For the text-containing cell, return its midpoint in [X, Y] coordinate format. 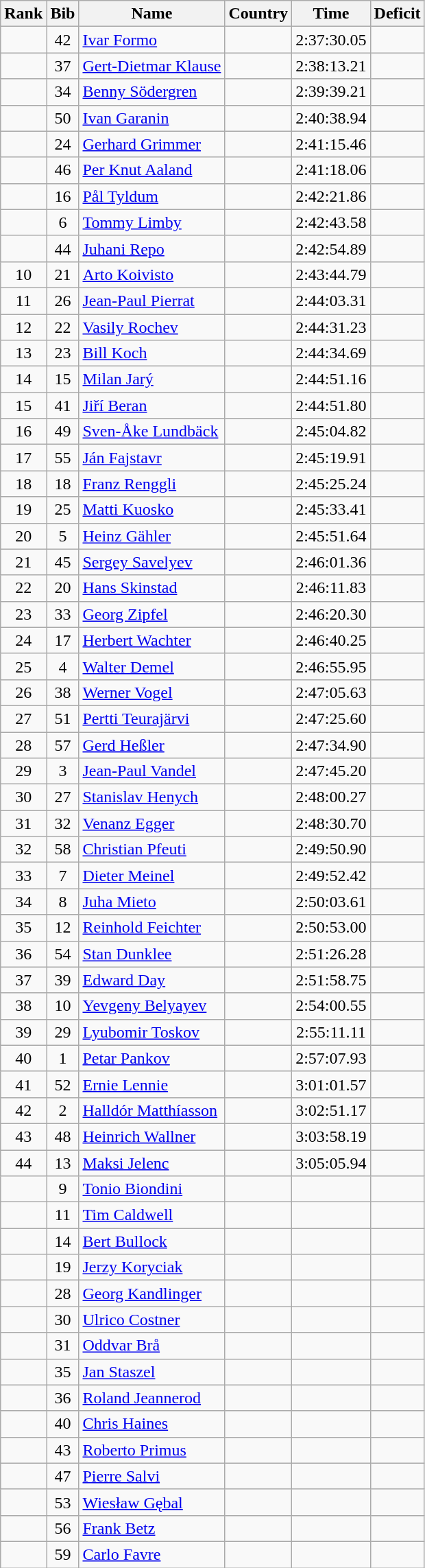
1 [63, 1058]
2:37:30.05 [331, 40]
Name [152, 14]
2:50:03.61 [331, 902]
Ulrico Costner [152, 1320]
2:42:54.89 [331, 248]
2:49:52.42 [331, 876]
Jean-Paul Pierrat [152, 301]
57 [63, 745]
2:46:11.83 [331, 588]
2:46:01.36 [331, 562]
2:49:50.90 [331, 850]
2:41:15.46 [331, 144]
Petar Pankov [152, 1058]
46 [63, 170]
8 [63, 902]
Gert-Dietmar Klause [152, 66]
2:45:25.24 [331, 484]
9 [63, 1189]
2:47:34.90 [331, 745]
Bill Koch [152, 353]
2:45:19.91 [331, 458]
Heinz Gähler [152, 536]
55 [63, 458]
4 [63, 666]
49 [63, 432]
Time [331, 14]
Bib [63, 14]
Christian Pfeuti [152, 850]
50 [63, 118]
Benny Södergren [152, 92]
Frank Betz [152, 1528]
Edward Day [152, 980]
Vasily Rochev [152, 327]
Jan Staszel [152, 1372]
Pierre Salvi [152, 1476]
Heinrich Wallner [152, 1136]
2:38:13.21 [331, 66]
Lyubomir Toskov [152, 1032]
Matti Kuosko [152, 510]
53 [63, 1502]
Carlo Favre [152, 1554]
2:51:58.75 [331, 980]
Country [258, 14]
Herbert Wachter [152, 640]
2:44:51.16 [331, 379]
Bert Bullock [152, 1241]
2:54:00.55 [331, 1006]
Ivan Garanin [152, 118]
2:41:18.06 [331, 170]
Georg Zipfel [152, 614]
Juha Mieto [152, 902]
2:47:05.63 [331, 692]
2:48:00.27 [331, 797]
Tonio Biondini [152, 1189]
Hans Skinstad [152, 588]
56 [63, 1528]
2:42:21.86 [331, 196]
6 [63, 222]
Arto Koivisto [152, 274]
Tommy Limby [152, 222]
Stan Dunklee [152, 954]
Juhani Repo [152, 248]
2:55:11.11 [331, 1032]
45 [63, 562]
Reinhold Feichter [152, 928]
2:47:45.20 [331, 771]
Maksi Jelenc [152, 1163]
Sergey Savelyev [152, 562]
47 [63, 1476]
2:46:40.25 [331, 640]
Ján Fajstavr [152, 458]
2:40:38.94 [331, 118]
Jerzy Koryciak [152, 1267]
59 [63, 1554]
Per Knut Aaland [152, 170]
Ernie Lennie [152, 1084]
Jiří Beran [152, 406]
2:42:43.58 [331, 222]
Yevgeny Belyayev [152, 1006]
3 [63, 771]
2:44:34.69 [331, 353]
Werner Vogel [152, 692]
2:46:55.95 [331, 666]
2:44:51.80 [331, 406]
Pål Tyldum [152, 196]
3:05:05.94 [331, 1163]
Gerd Heßler [152, 745]
7 [63, 876]
Dieter Meinel [152, 876]
54 [63, 954]
2:44:03.31 [331, 301]
3:01:01.57 [331, 1084]
2 [63, 1110]
2:51:26.28 [331, 954]
Deficit [398, 14]
Venanz Egger [152, 823]
2:48:30.70 [331, 823]
2:43:44.79 [331, 274]
Walter Demel [152, 666]
Rank [23, 14]
2:47:25.60 [331, 718]
3:02:51.17 [331, 1110]
Franz Renggli [152, 484]
2:39:39.21 [331, 92]
Gerhard Grimmer [152, 144]
Roland Jeannerod [152, 1398]
5 [63, 536]
Oddvar Brå [152, 1346]
Georg Kandlinger [152, 1294]
Ivar Formo [152, 40]
2:57:07.93 [331, 1058]
Pertti Teurajärvi [152, 718]
48 [63, 1136]
51 [63, 718]
58 [63, 850]
Sven-Åke Lundbäck [152, 432]
2:45:33.41 [331, 510]
2:50:53.00 [331, 928]
Stanislav Henych [152, 797]
Chris Haines [152, 1424]
3:03:58.19 [331, 1136]
Halldór Matthíasson [152, 1110]
Milan Jarý [152, 379]
2:45:51.64 [331, 536]
2:44:31.23 [331, 327]
Roberto Primus [152, 1450]
52 [63, 1084]
2:45:04.82 [331, 432]
2:46:20.30 [331, 614]
Jean-Paul Vandel [152, 771]
Wiesław Gębal [152, 1502]
Tim Caldwell [152, 1215]
